Detect which cell encompasses the target text, then output its (X, Y) center coordinate. 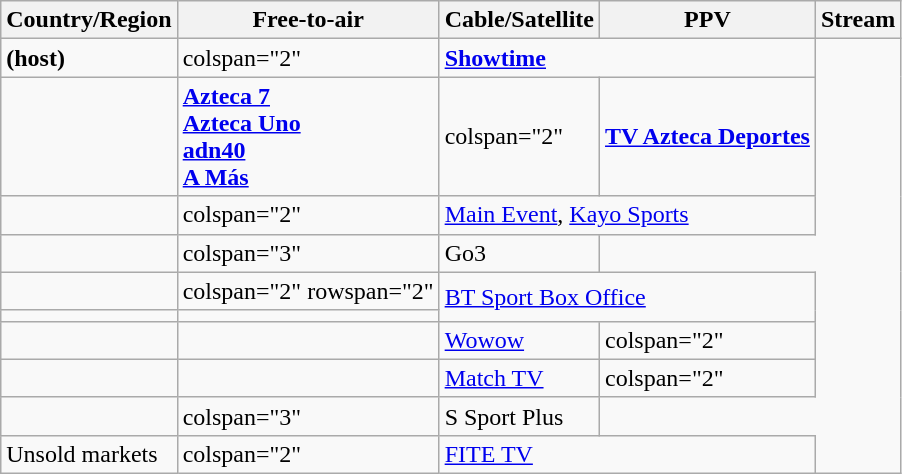
(host) (89, 58)
S Sport Plus (519, 416)
Unsold markets (89, 454)
PPV (708, 20)
Azteca 7Azteca Unoadn40A Más (308, 136)
Match TV (519, 378)
Free-to-air (308, 20)
Main Event, Kayo Sports (627, 215)
FITE TV (627, 454)
Cable/Satellite (519, 20)
BT Sport Box Office (627, 296)
Country/Region (89, 20)
Stream (858, 20)
TV Azteca Deportes (708, 136)
colspan="2" rowspan="2" (308, 291)
Go3 (519, 253)
Showtime (627, 58)
Wowow (519, 340)
